Search for the cell housing the specified text and yield its (X, Y) center coordinate. 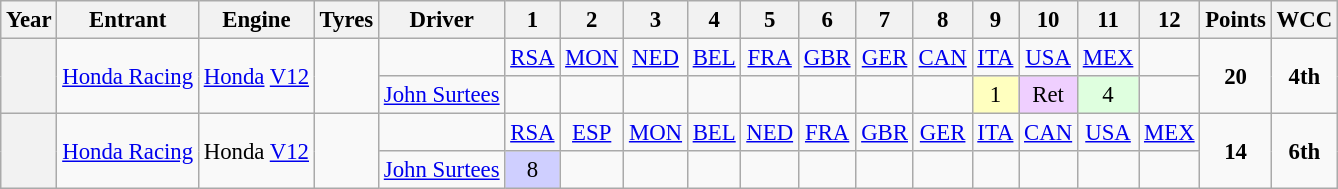
Points (1236, 20)
12 (1170, 20)
Ret (1048, 95)
Engine (256, 20)
6 (826, 20)
7 (884, 20)
11 (1108, 20)
Entrant (128, 20)
Tyres (346, 20)
14 (1236, 152)
5 (770, 20)
6th (1304, 152)
ESP (592, 133)
10 (1048, 20)
WCC (1304, 20)
20 (1236, 76)
4th (1304, 76)
3 (656, 20)
9 (996, 20)
2 (592, 20)
Year (29, 20)
Driver (441, 20)
